Detect which cell encompasses the target text, then output its (X, Y) center coordinate. 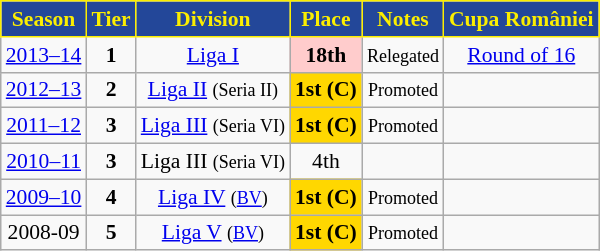
Relegated (403, 55)
2008-09 (44, 233)
2013–14 (44, 55)
4th (326, 162)
Division (213, 19)
Round of 16 (522, 55)
Cupa României (522, 19)
Season (44, 19)
2010–11 (44, 162)
Notes (403, 19)
1 (110, 55)
Liga II (Seria II) (213, 90)
2 (110, 90)
4 (110, 197)
18th (326, 55)
2012–13 (44, 90)
Liga IV (BV) (213, 197)
Tier (110, 19)
2009–10 (44, 197)
Liga V (BV) (213, 233)
Liga I (213, 55)
5 (110, 233)
Place (326, 19)
2011–12 (44, 126)
